Search for the cell housing the specified text and yield its (X, Y) center coordinate. 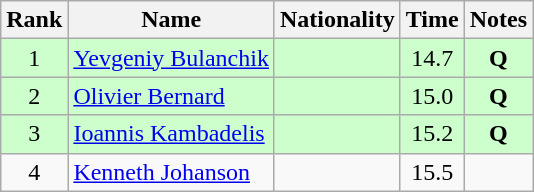
Rank (34, 20)
Notes (498, 20)
1 (34, 58)
Ioannis Kambadelis (172, 134)
Olivier Bernard (172, 96)
Kenneth Johanson (172, 172)
15.5 (432, 172)
2 (34, 96)
15.2 (432, 134)
14.7 (432, 58)
15.0 (432, 96)
3 (34, 134)
Time (432, 20)
4 (34, 172)
Name (172, 20)
Yevgeniy Bulanchik (172, 58)
Nationality (337, 20)
